For the text-containing cell, return its midpoint in [X, Y] coordinate format. 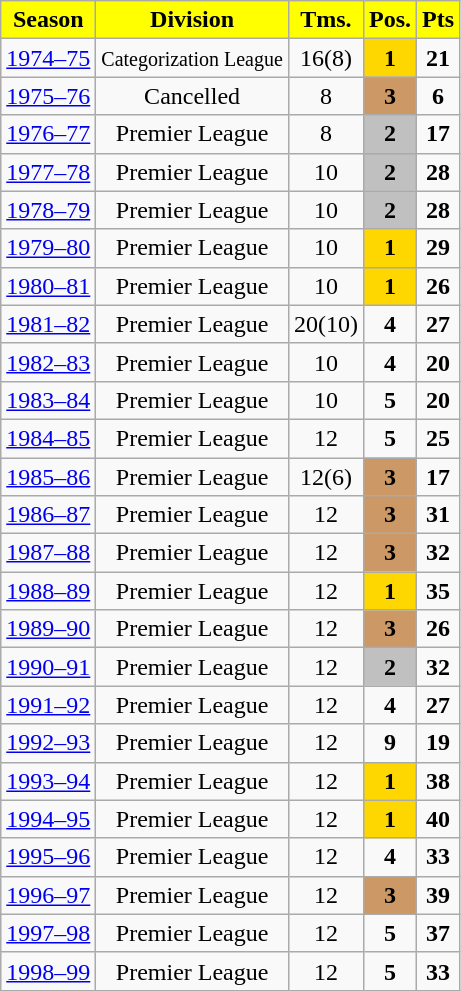
6 [438, 96]
Cancelled [192, 96]
1994–95 [48, 819]
1986–87 [48, 515]
1981–82 [48, 324]
1989–90 [48, 629]
1975–76 [48, 96]
20(10) [326, 324]
1987–88 [48, 553]
Pos. [390, 20]
39 [438, 895]
40 [438, 819]
1993–94 [48, 781]
Division [192, 20]
1990–91 [48, 667]
38 [438, 781]
12(6) [326, 477]
Tms. [326, 20]
Season [48, 20]
1980–81 [48, 286]
25 [438, 438]
35 [438, 591]
19 [438, 743]
1996–97 [48, 895]
37 [438, 933]
21 [438, 58]
1976–77 [48, 134]
Categorization League [192, 58]
31 [438, 515]
1988–89 [48, 591]
Pts [438, 20]
1998–99 [48, 971]
1985–86 [48, 477]
1984–85 [48, 438]
1979–80 [48, 248]
1982–83 [48, 362]
1977–78 [48, 172]
1983–84 [48, 400]
1995–96 [48, 857]
9 [390, 743]
1978–79 [48, 210]
16(8) [326, 58]
1974–75 [48, 58]
1997–98 [48, 933]
1991–92 [48, 705]
29 [438, 248]
1992–93 [48, 743]
